Find where the given text appears and provide that cell's center as (x, y) coordinate. 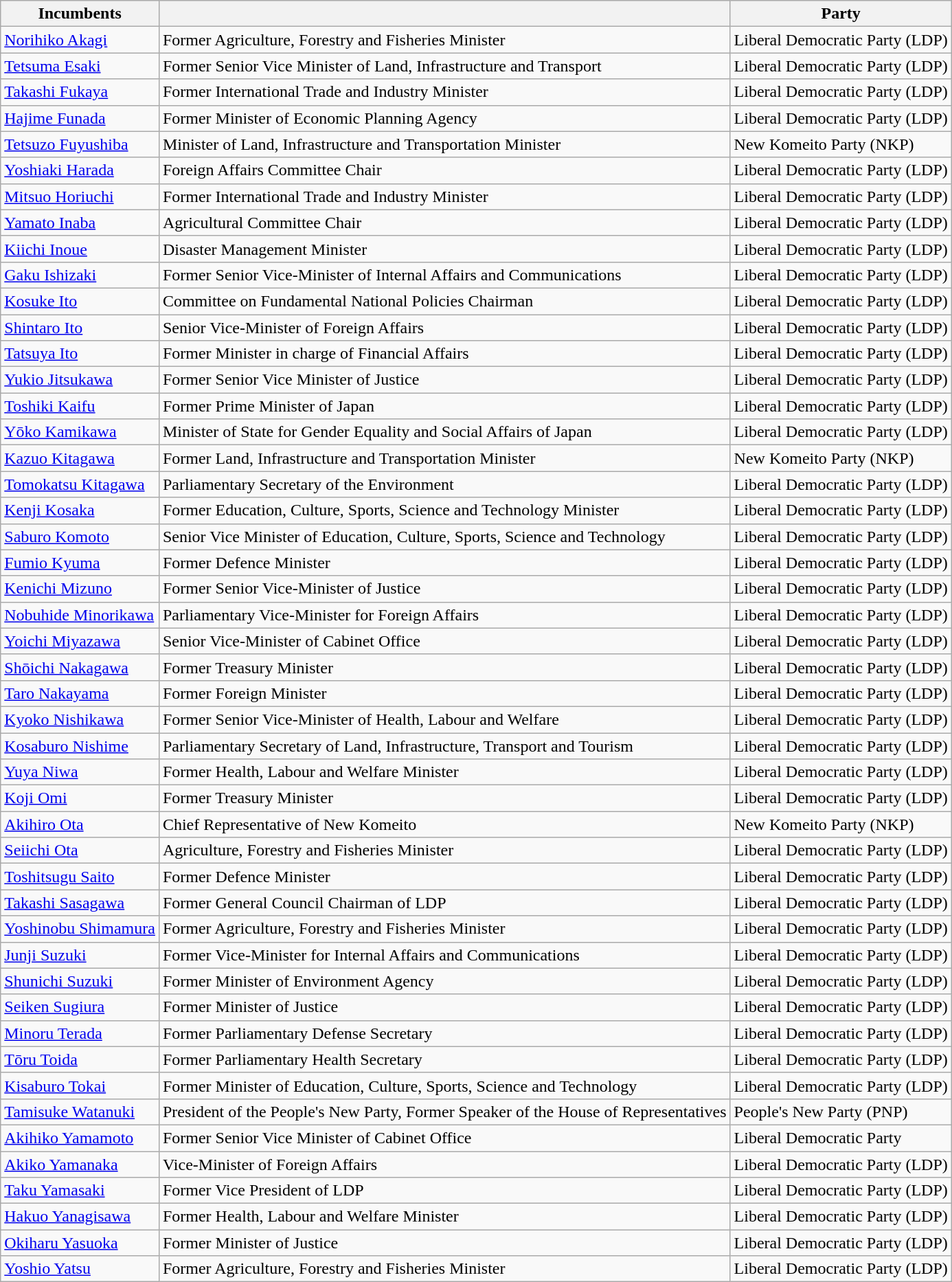
Senior Vice-Minister of Foreign Affairs (444, 328)
Tetsuma Esaki (80, 66)
Committee on Fundamental National Policies Chairman (444, 301)
Former Senior Vice Minister of Justice (444, 380)
Yoshinobu Shimamura (80, 929)
Parliamentary Vice-Minister for Foreign Affairs (444, 615)
Mitsuo Horiuchi (80, 196)
Kosuke Ito (80, 301)
Akihiko Yamamoto (80, 1138)
Yoichi Miyazawa (80, 641)
Former Senior Vice-Minister of Internal Affairs and Communications (444, 275)
Seiken Sugiura (80, 1007)
Former Vice President of LDP (444, 1191)
Disaster Management Minister (444, 249)
Parliamentary Secretary of Land, Infrastructure, Transport and Tourism (444, 745)
Okiharu Yasuoka (80, 1243)
Tomokatsu Kitagawa (80, 484)
Yōko Kamikawa (80, 432)
Kisaburo Tokai (80, 1086)
Taro Nakayama (80, 693)
Agriculture, Forestry and Fisheries Minister (444, 851)
Saburo Komoto (80, 537)
Toshiki Kaifu (80, 406)
Former Minister in charge of Financial Affairs (444, 354)
Former Land, Infrastructure and Transportation Minister (444, 458)
Party (841, 14)
Shōichi Nakagawa (80, 667)
Former Education, Culture, Sports, Science and Technology Minister (444, 510)
President of the People's New Party, Former Speaker of the House of Representatives (444, 1112)
Norihiko Akagi (80, 40)
Fumio Kyuma (80, 563)
Kiichi Inoue (80, 249)
Tamisuke Watanuki (80, 1112)
Former Minister of Environment Agency (444, 981)
Koji Omi (80, 798)
Former Parliamentary Health Secretary (444, 1059)
Seiichi Ota (80, 851)
Former General Council Chairman of LDP (444, 903)
Former Parliamentary Defense Secretary (444, 1033)
Shintaro Ito (80, 328)
Gaku Ishizaki (80, 275)
Minoru Terada (80, 1033)
Chief Representative of New Komeito (444, 824)
Hajime Funada (80, 118)
Akihiro Ota (80, 824)
Former Senior Vice-Minister of Health, Labour and Welfare (444, 719)
Yukio Jitsukawa (80, 380)
Yoshiaki Harada (80, 170)
Senior Vice Minister of Education, Culture, Sports, Science and Technology (444, 537)
Agricultural Committee Chair (444, 223)
Yoshio Yatsu (80, 1269)
Tatsuya Ito (80, 354)
Kyoko Nishikawa (80, 719)
Yamato Inaba (80, 223)
Former Foreign Minister (444, 693)
Hakuo Yanagisawa (80, 1217)
Former Vice-Minister for Internal Affairs and Communications (444, 955)
Kazuo Kitagawa (80, 458)
Former Senior Vice Minister of Land, Infrastructure and Transport (444, 66)
Tetsuzo Fuyushiba (80, 144)
Senior Vice-Minister of Cabinet Office (444, 641)
Minister of Land, Infrastructure and Transportation Minister (444, 144)
Akiko Yamanaka (80, 1165)
Takashi Sasagawa (80, 903)
Tōru Toida (80, 1059)
Former Senior Vice-Minister of Justice (444, 589)
Takashi Fukaya (80, 92)
Vice-Minister of Foreign Affairs (444, 1165)
Liberal Democratic Party (841, 1138)
Former Prime Minister of Japan (444, 406)
Incumbents (80, 14)
Former Senior Vice Minister of Cabinet Office (444, 1138)
Foreign Affairs Committee Chair (444, 170)
Yuya Niwa (80, 772)
Nobuhide Minorikawa (80, 615)
Former Minister of Education, Culture, Sports, Science and Technology (444, 1086)
Kenichi Mizuno (80, 589)
Kosaburo Nishime (80, 745)
Parliamentary Secretary of the Environment (444, 484)
Taku Yamasaki (80, 1191)
Former Minister of Economic Planning Agency (444, 118)
Toshitsugu Saito (80, 877)
People's New Party (PNP) (841, 1112)
Kenji Kosaka (80, 510)
Minister of State for Gender Equality and Social Affairs of Japan (444, 432)
Junji Suzuki (80, 955)
Shunichi Suzuki (80, 981)
